Pinpoint the cell where the given text exists, returning its (x, y) midpoint coordinate. 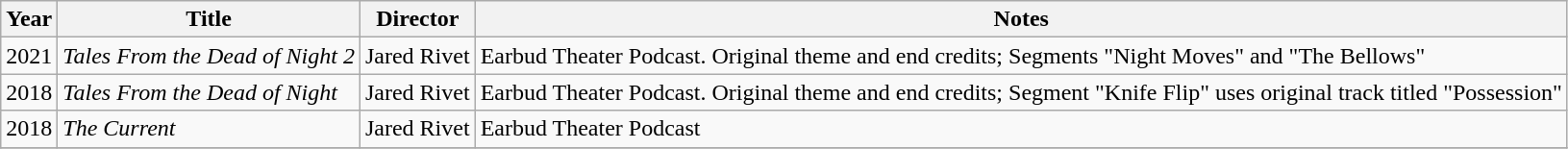
Title (210, 19)
2021 (29, 56)
Tales From the Dead of Night 2 (210, 56)
Year (29, 19)
Director (417, 19)
Earbud Theater Podcast (1021, 129)
The Current (210, 129)
Earbud Theater Podcast. Original theme and end credits; Segments "Night Moves" and "The Bellows" (1021, 56)
Tales From the Dead of Night (210, 92)
Earbud Theater Podcast. Original theme and end credits; Segment "Knife Flip" uses original track titled "Possession" (1021, 92)
Notes (1021, 19)
